Capture the cell that displays the provided text and extract its [x, y] central coordinate. 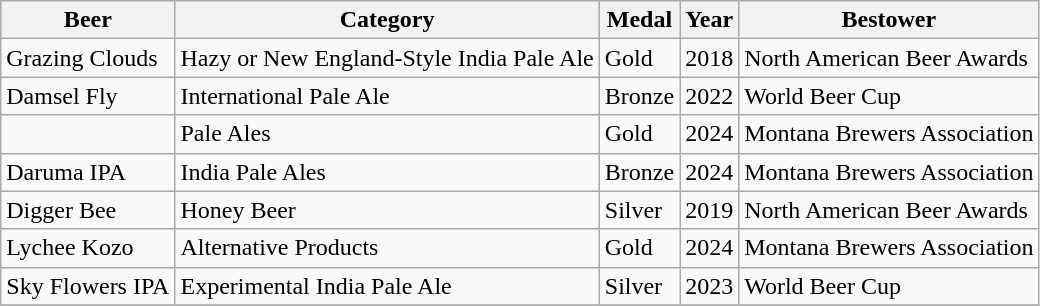
2019 [710, 210]
Pale Ales [387, 134]
International Pale Ale [387, 96]
Category [387, 20]
Daruma IPA [88, 172]
Grazing Clouds [88, 58]
2022 [710, 96]
Alternative Products [387, 248]
2023 [710, 286]
India Pale Ales [387, 172]
Damsel Fly [88, 96]
Digger Bee [88, 210]
Honey Beer [387, 210]
Medal [639, 20]
Year [710, 20]
Sky Flowers IPA [88, 286]
Hazy or New England-Style India Pale Ale [387, 58]
2018 [710, 58]
Bestower [889, 20]
Beer [88, 20]
Lychee Kozo [88, 248]
Experimental India Pale Ale [387, 286]
